Provide the [X, Y] coordinate of the cell's center where the given text is located.  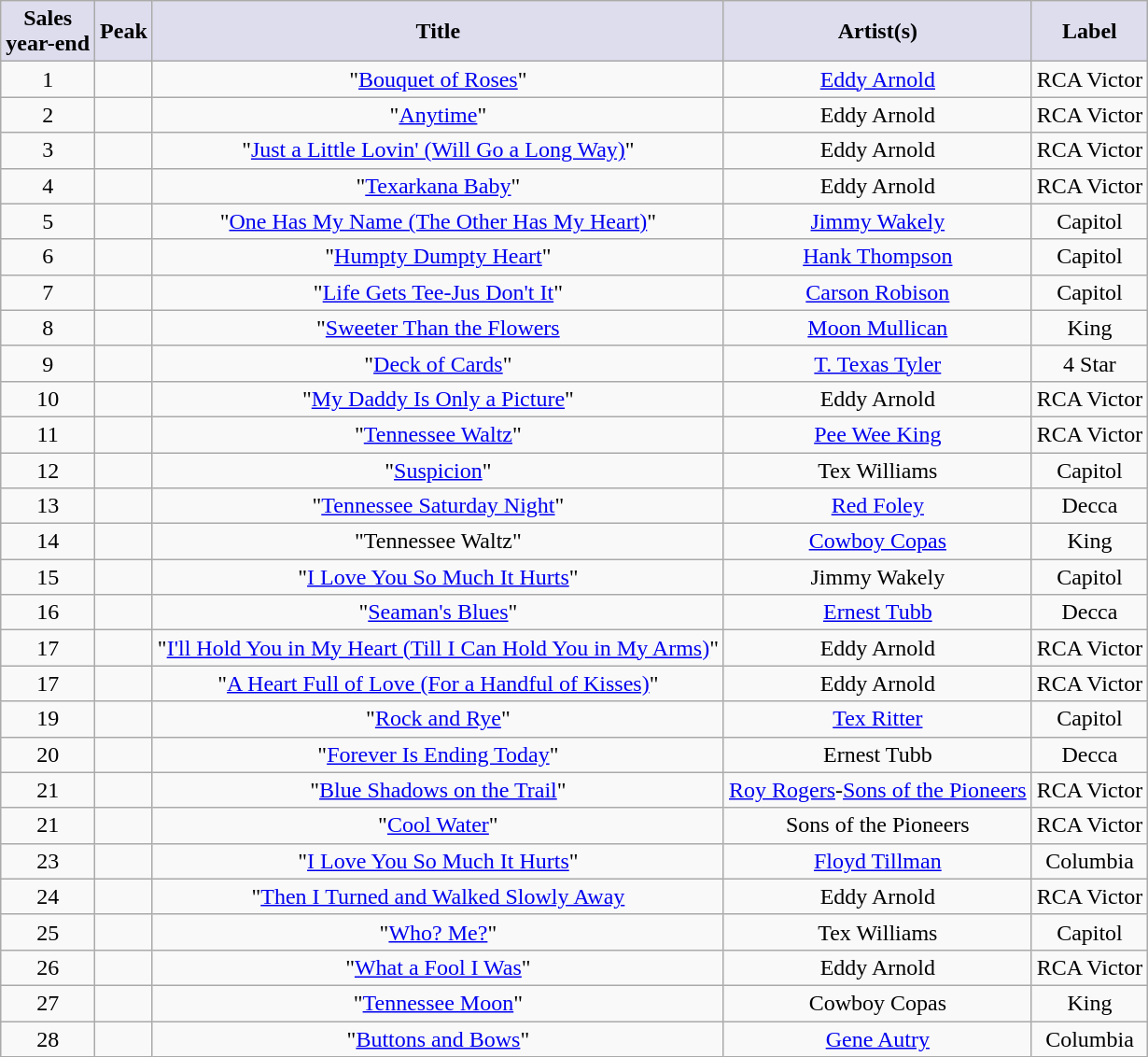
Sons of the Pioneers [877, 825]
"Tennessee Moon" [438, 1003]
"Rock and Rye" [438, 719]
9 [49, 363]
2 [49, 115]
23 [49, 861]
Salesyear-end [49, 32]
Gene Autry [877, 1039]
Hank Thompson [877, 257]
Roy Rogers-Sons of the Pioneers [877, 790]
Tex Ritter [877, 719]
"Seaman's Blues" [438, 613]
"Humpty Dumpty Heart" [438, 257]
T. Texas Tyler [877, 363]
Floyd Tillman [877, 861]
26 [49, 967]
11 [49, 434]
Moon Mullican [877, 328]
14 [49, 542]
"Then I Turned and Walked Slowly Away [438, 896]
Title [438, 32]
6 [49, 257]
"Bouquet of Roses" [438, 79]
7 [49, 292]
Artist(s) [877, 32]
"Just a Little Lovin' (Will Go a Long Way)" [438, 150]
19 [49, 719]
15 [49, 577]
3 [49, 150]
Pee Wee King [877, 434]
13 [49, 506]
4 [49, 186]
5 [49, 221]
"Cool Water" [438, 825]
"Who? Me?" [438, 932]
25 [49, 932]
"Tennessee Saturday Night" [438, 506]
"Deck of Cards" [438, 363]
8 [49, 328]
"Sweeter Than the Flowers [438, 328]
Carson Robison [877, 292]
10 [49, 399]
16 [49, 613]
Label [1090, 32]
"Texarkana Baby" [438, 186]
"Anytime" [438, 115]
Red Foley [877, 506]
"One Has My Name (The Other Has My Heart)" [438, 221]
1 [49, 79]
4 Star [1090, 363]
"What a Fool I Was" [438, 967]
24 [49, 896]
"Buttons and Bows" [438, 1039]
Peak [124, 32]
"A Heart Full of Love (For a Handful of Kisses)" [438, 684]
"I'll Hold You in My Heart (Till I Can Hold You in My Arms)" [438, 648]
27 [49, 1003]
28 [49, 1039]
"My Daddy Is Only a Picture" [438, 399]
12 [49, 470]
"Forever Is Ending Today" [438, 754]
"Life Gets Tee-Jus Don't It" [438, 292]
20 [49, 754]
"Blue Shadows on the Trail" [438, 790]
"Suspicion" [438, 470]
